Return the (x, y) coordinate for the center point of the cell that contains the specified text.  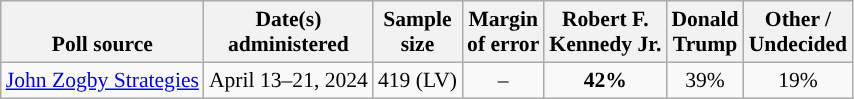
Poll source (102, 32)
42% (605, 80)
April 13–21, 2024 (288, 80)
19% (798, 80)
Samplesize (418, 32)
419 (LV) (418, 80)
39% (704, 80)
Robert F.Kennedy Jr. (605, 32)
John Zogby Strategies (102, 80)
Marginof error (503, 32)
Other /Undecided (798, 32)
DonaldTrump (704, 32)
Date(s)administered (288, 32)
– (503, 80)
